Identify which cell holds the provided text, then report its [x, y] central coordinate. 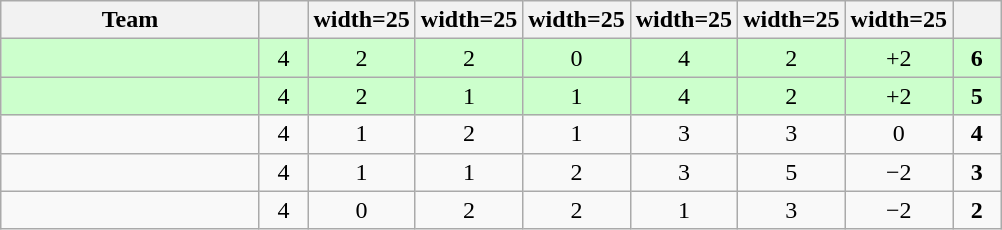
6 [976, 58]
Team [130, 20]
